Pinpoint the cell where the given text exists, returning its [x, y] midpoint coordinate. 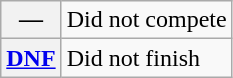
DNF [31, 58]
Did not finish [146, 58]
— [31, 20]
Did not compete [146, 20]
